Detect which cell encompasses the target text, then output its (x, y) center coordinate. 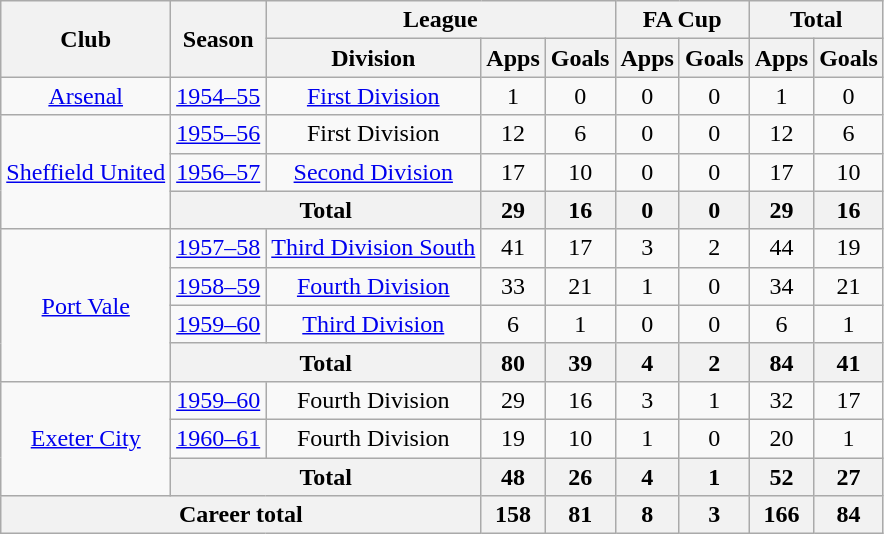
26 (580, 477)
Second Division (374, 172)
Division (374, 58)
Third Division (374, 324)
Club (86, 39)
1960–61 (218, 438)
FA Cup (682, 20)
27 (849, 477)
166 (781, 515)
1955–56 (218, 134)
81 (580, 515)
Port Vale (86, 305)
1954–55 (218, 96)
8 (647, 515)
1957–58 (218, 248)
League (440, 20)
32 (781, 400)
34 (781, 286)
80 (513, 362)
Third Division South (374, 248)
Exeter City (86, 438)
44 (781, 248)
Season (218, 39)
39 (580, 362)
158 (513, 515)
1956–57 (218, 172)
48 (513, 477)
Sheffield United (86, 172)
52 (781, 477)
Career total (241, 515)
33 (513, 286)
1958–59 (218, 286)
Arsenal (86, 96)
20 (781, 438)
